Extract the [x, y] coordinate from the center of the cell holding the provided text.  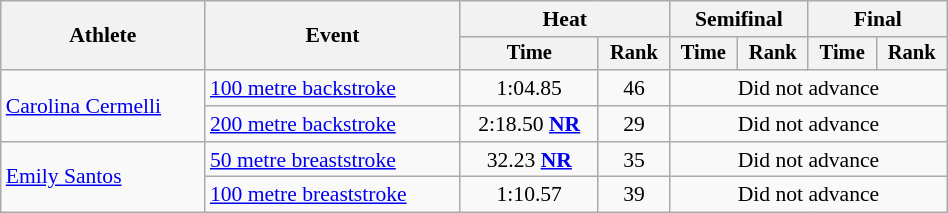
50 metre breaststroke [332, 160]
Heat [564, 19]
Semifinal [738, 19]
1:10.57 [529, 195]
Emily Santos [103, 178]
Final [878, 19]
Event [332, 36]
Athlete [103, 36]
29 [634, 124]
2:18.50 NR [529, 124]
32.23 NR [529, 160]
46 [634, 88]
100 metre backstroke [332, 88]
35 [634, 160]
200 metre backstroke [332, 124]
1:04.85 [529, 88]
100 metre breaststroke [332, 195]
Carolina Cermelli [103, 106]
39 [634, 195]
